Return [X, Y] of the center of cell containing provided text 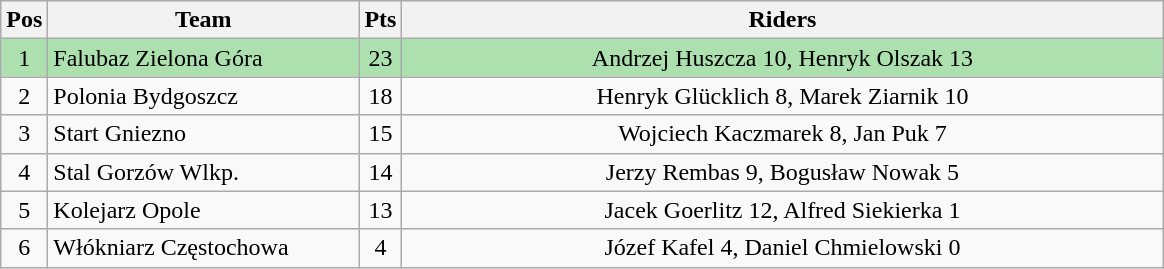
Pos [24, 20]
Andrzej Huszcza 10, Henryk Olszak 13 [782, 58]
Kolejarz Opole [204, 210]
18 [380, 96]
Henryk Glücklich 8, Marek Ziarnik 10 [782, 96]
6 [24, 248]
15 [380, 134]
Riders [782, 20]
Wojciech Kaczmarek 8, Jan Puk 7 [782, 134]
Stal Gorzów Wlkp. [204, 172]
5 [24, 210]
13 [380, 210]
Jacek Goerlitz 12, Alfred Siekierka 1 [782, 210]
Jerzy Rembas 9, Bogusław Nowak 5 [782, 172]
Pts [380, 20]
Start Gniezno [204, 134]
2 [24, 96]
3 [24, 134]
14 [380, 172]
Falubaz Zielona Góra [204, 58]
Józef Kafel 4, Daniel Chmielowski 0 [782, 248]
23 [380, 58]
1 [24, 58]
Polonia Bydgoszcz [204, 96]
Włókniarz Częstochowa [204, 248]
Team [204, 20]
